Output the [x, y] coordinate of the center of the cell containing the given text.  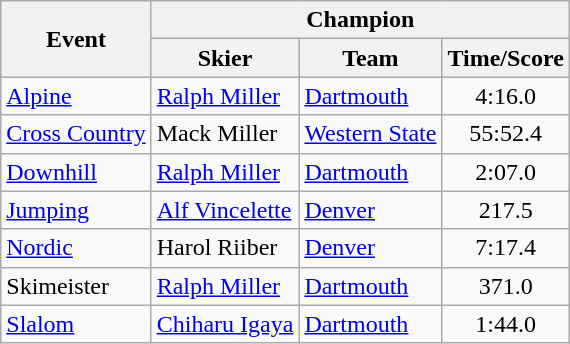
Harol Riiber [225, 248]
Chiharu Igaya [225, 324]
Western State [370, 134]
Alf Vincelette [225, 210]
Team [370, 58]
4:16.0 [506, 96]
Champion [360, 20]
Jumping [76, 210]
1:44.0 [506, 324]
Event [76, 39]
Skier [225, 58]
371.0 [506, 286]
2:07.0 [506, 172]
Time/Score [506, 58]
Skimeister [76, 286]
Slalom [76, 324]
Mack Miller [225, 134]
Downhill [76, 172]
55:52.4 [506, 134]
217.5 [506, 210]
7:17.4 [506, 248]
Alpine [76, 96]
Nordic [76, 248]
Cross Country [76, 134]
